Locate the cell with the specified text and output its [X, Y] center coordinate. 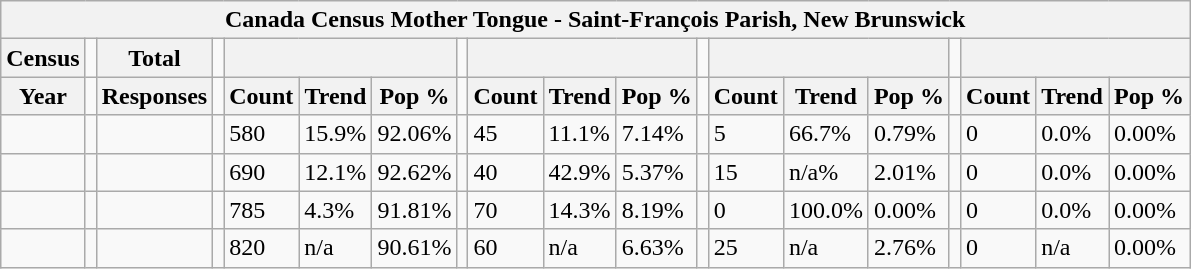
91.81% [414, 210]
14.3% [580, 210]
8.19% [656, 210]
11.1% [580, 134]
15.9% [336, 134]
40 [506, 172]
70 [506, 210]
7.14% [656, 134]
0.79% [908, 134]
6.63% [656, 248]
100.0% [826, 210]
n/a% [826, 172]
785 [262, 210]
Responses [154, 96]
12.1% [336, 172]
Total [154, 58]
92.06% [414, 134]
690 [262, 172]
4.3% [336, 210]
92.62% [414, 172]
15 [746, 172]
Census [43, 58]
2.76% [908, 248]
90.61% [414, 248]
820 [262, 248]
Canada Census Mother Tongue - Saint-François Parish, New Brunswick [596, 20]
580 [262, 134]
2.01% [908, 172]
25 [746, 248]
5 [746, 134]
Year [43, 96]
5.37% [656, 172]
60 [506, 248]
45 [506, 134]
42.9% [580, 172]
66.7% [826, 134]
